Scan for the cell matching the given text and deliver its [X, Y] coordinate at center. 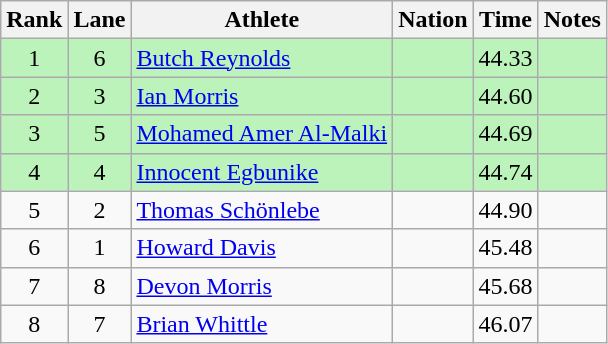
44.60 [506, 96]
44.33 [506, 58]
44.74 [506, 172]
Thomas Schönlebe [262, 210]
Time [506, 20]
Lane [100, 20]
45.68 [506, 286]
Innocent Egbunike [262, 172]
Athlete [262, 20]
Ian Morris [262, 96]
44.90 [506, 210]
Butch Reynolds [262, 58]
Nation [433, 20]
Notes [572, 20]
Devon Morris [262, 286]
45.48 [506, 248]
Brian Whittle [262, 324]
Howard Davis [262, 248]
44.69 [506, 134]
46.07 [506, 324]
Rank [34, 20]
Mohamed Amer Al-Malki [262, 134]
